Search for the cell housing the specified text and yield its [X, Y] center coordinate. 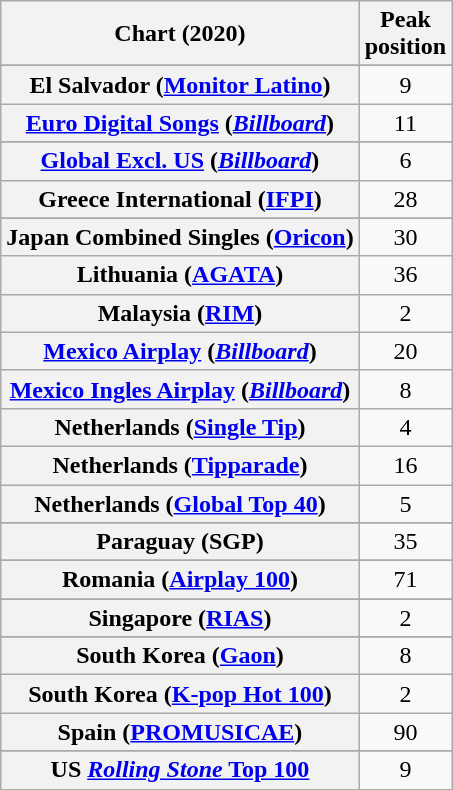
20 [405, 351]
Spain (PROMUSICAE) [180, 732]
Netherlands (Global Top 40) [180, 503]
Romania (Airplay 100) [180, 580]
El Salvador (Monitor Latino) [180, 85]
Lithuania (AGATA) [180, 275]
30 [405, 237]
Chart (2020) [180, 34]
71 [405, 580]
5 [405, 503]
Peakposition [405, 34]
Mexico Airplay (Billboard) [180, 351]
4 [405, 427]
90 [405, 732]
36 [405, 275]
Mexico Ingles Airplay (Billboard) [180, 389]
11 [405, 123]
US Rolling Stone Top 100 [180, 770]
Netherlands (Tipparade) [180, 465]
Paraguay (SGP) [180, 542]
6 [405, 161]
Malaysia (RIM) [180, 313]
28 [405, 199]
Singapore (RIAS) [180, 618]
Greece International (IFPI) [180, 199]
Euro Digital Songs (Billboard) [180, 123]
16 [405, 465]
Global Excl. US (Billboard) [180, 161]
South Korea (Gaon) [180, 656]
Netherlands (Single Tip) [180, 427]
35 [405, 542]
Japan Combined Singles (Oricon) [180, 237]
South Korea (K-pop Hot 100) [180, 694]
